Scan for the cell matching the given text and deliver its [X, Y] coordinate at center. 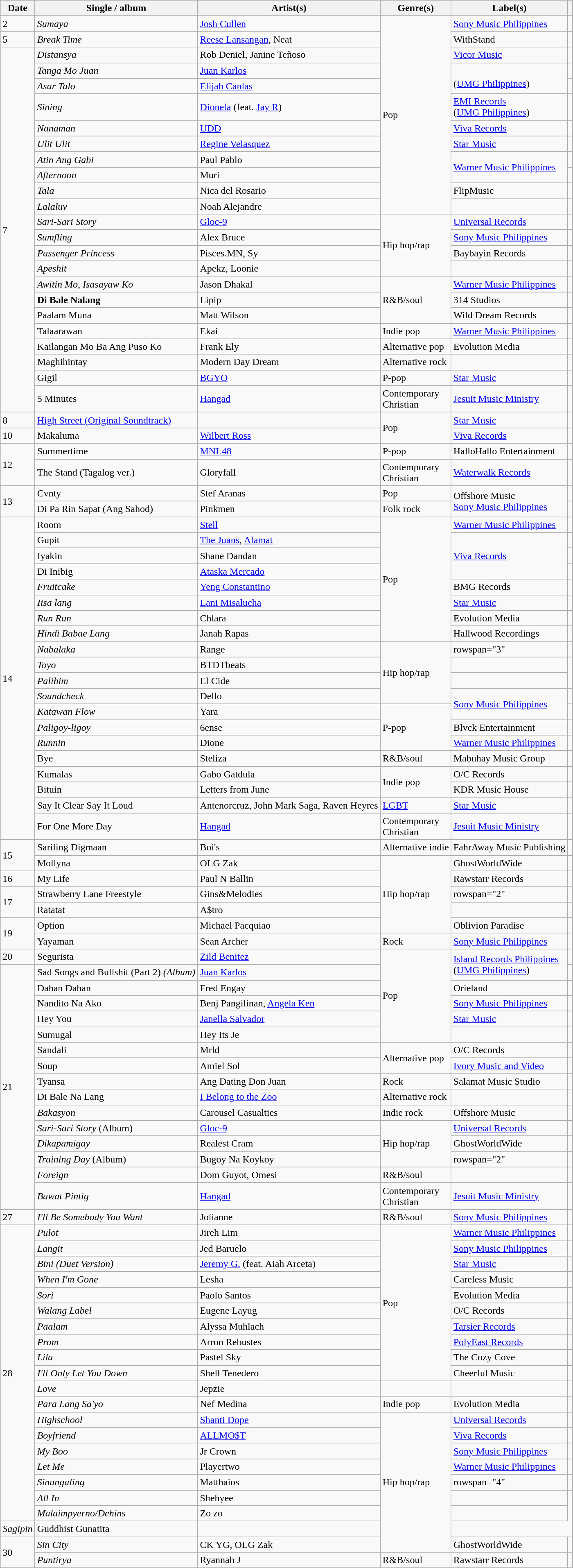
Bituin [116, 790]
Baybayin Records [509, 253]
Benj Pangilinan, Angela Ken [289, 1004]
8 [18, 420]
Break Time [116, 39]
Bini (Duet Version) [116, 1264]
Tanga Mo Juan [116, 70]
Sad Songs and Bullshit (Part 2) (Album) [116, 972]
Paalam Muna [116, 315]
My Life [116, 879]
Kailangan Mo Ba Ang Puso Ko [116, 347]
OLG Zak [289, 863]
BGYO [289, 378]
Mabuhay Music Group [509, 759]
ALLMO$T [289, 1435]
Gabo Gatdula [289, 774]
Foreign [116, 1175]
Di Bale Na Lang [116, 1097]
10 [18, 435]
Lesha [289, 1280]
Jolianne [289, 1217]
Soundcheck [116, 696]
Shanti Dope [289, 1420]
Option [116, 925]
Paligoy-ligoy [116, 727]
Boi's [289, 847]
Tarsier Records [509, 1326]
Sining [116, 107]
Sori [116, 1295]
17 [18, 902]
Shell Tenedero [289, 1373]
Jason Dhakal [289, 284]
Toyo [116, 665]
Nandito Na Ako [116, 1004]
Sin City [116, 1545]
FahrAway Music Publishing [509, 847]
El Cide [289, 680]
Muri [289, 175]
Nica del Rosario [289, 190]
Makaluma [116, 435]
Playertwo [289, 1466]
rowspan="3" [509, 649]
Sagipin [18, 1529]
Mollyna [116, 863]
Josh Cullen [289, 24]
Malaimpyerno/Dehins [116, 1514]
EMI Records(UMG Philippines) [509, 107]
Wild Dream Records [509, 315]
Stef Aranas [289, 494]
Carousel Casualties [289, 1113]
MNL48 [289, 451]
Hindi Babae Lang [116, 634]
I Belong to the Zoo [289, 1097]
Iyakin [116, 556]
Sumugal [116, 1035]
I'll Only Let You Down [116, 1373]
Talaarawan [116, 331]
Iisa lang [116, 603]
I'll Be Somebody You Want [116, 1217]
Blvck Entertainment [509, 727]
5 [18, 39]
Lani Misalucha [289, 603]
Shehyee [289, 1498]
Room [116, 525]
Prom [116, 1342]
Genre(s) [416, 8]
Fred Engay [289, 988]
Salamat Music Studio [509, 1081]
Offshore Music [509, 1113]
My Boo [116, 1451]
When I'm Gone [116, 1280]
Folk rock [416, 509]
LGBT [416, 805]
Highschool [116, 1420]
Ulit Ulit [116, 144]
Gupit [116, 540]
Sumaya [116, 24]
Janah Rapas [289, 634]
Steliza [289, 759]
Nef Medina [289, 1404]
Say It Clear Say It Loud [116, 805]
Tala [116, 190]
Mrld [289, 1050]
Realest Cram [289, 1144]
Elijah Canlas [289, 86]
16 [18, 879]
Dello [289, 696]
A$tro [289, 910]
Matt Wilson [289, 315]
Bugoy Na Koykoy [289, 1159]
Cvnty [116, 494]
The Stand (Tagalog ver.) [116, 472]
Passenger Princess [116, 253]
(UMG Philippines) [509, 78]
28 [18, 1373]
Hey Its Je [289, 1035]
Alternative indie [416, 847]
CK YG, OLG Zak [289, 1545]
Eugene Layug [289, 1311]
Letters from June [289, 790]
Nanaman [116, 128]
Noah Alejandre [289, 206]
Katawan Flow [116, 711]
Gigil [116, 378]
21 [18, 1087]
Yeng Constantino [289, 587]
Orieland [509, 988]
12 [18, 465]
5 Minutes [116, 399]
Nabalaka [116, 649]
Island Records Philippines(UMG Philippines) [509, 964]
Puntirya [116, 1560]
Love [116, 1389]
Sari-Sari Story (Album) [116, 1128]
Lalaluv [116, 206]
Kumalas [116, 774]
KDR Music House [509, 790]
Awitin Mo, Isasayaw Ko [116, 284]
Matthaios [289, 1482]
Pinkmen [289, 509]
Training Day (Album) [116, 1159]
Sinungaling [116, 1482]
Langit [116, 1248]
Sariling Digmaan [116, 847]
2 [18, 24]
Waterwalk Records [509, 472]
BTDTbeats [289, 665]
Apeshit [116, 269]
Hey You [116, 1019]
Summertime [116, 451]
Lila [116, 1357]
30 [18, 1552]
The Juans, Alamat [289, 540]
Alyssa Muhlach [289, 1326]
Run Run [116, 618]
Lipip [289, 300]
Zild Benitez [289, 956]
Yara [289, 711]
Wilbert Ross [289, 435]
Sean Archer [289, 941]
Frank Ely [289, 347]
Fruitcake [116, 587]
Stell [289, 525]
Di Inibig [116, 571]
Bye [116, 759]
Sari-Sari Story [116, 222]
Ivory Music and Video [509, 1066]
7 [18, 229]
Para Lang Sa'yo [116, 1404]
Ekai [289, 331]
Antenorcruz, John Mark Saga, Raven Heyres [289, 805]
Shane Dandan [289, 556]
13 [18, 501]
Strawberry Lane Freestyle [116, 894]
Vicor Music [509, 55]
20 [18, 956]
Reese Lansangan, Neat [289, 39]
Apekz, Loonie [289, 269]
Sumfling [116, 238]
Paul N Ballin [289, 879]
Paul Pablo [289, 159]
Let Me [116, 1466]
Label(s) [509, 8]
Ang Dating Don Juan [289, 1081]
Distansya [116, 55]
Dom Guyot, Omesi [289, 1175]
Dikapamigay [116, 1144]
Maghihintay [116, 362]
Yayaman [116, 941]
Amiel Sol [289, 1066]
Hallwood Recordings [509, 634]
HalloHallo Entertainment [509, 451]
Careless Music [509, 1280]
Offshore MusicSony Music Philippines [509, 501]
Indie rock [416, 1113]
Tyansa [116, 1081]
314 Studios [509, 300]
Gloryfall [289, 472]
Guddhist Gunatita [116, 1529]
Paolo Santos [289, 1295]
Dahan Dahan [116, 988]
Alex Bruce [289, 238]
Ryannah J [289, 1560]
Di Pa Rin Sapat (Ang Sahod) [116, 509]
Sandali [116, 1050]
Pastel Sky [289, 1357]
Asar Talo [116, 86]
Soup [116, 1066]
Chlara [289, 618]
Paalam [116, 1326]
Rob Deniel, Janine Teñoso [289, 55]
Jeremy G. (feat. Aiah Arceta) [289, 1264]
Jed Baruelo [289, 1248]
Oblivion Paradise [509, 925]
Atin Ang Gabi [116, 159]
Segurista [116, 956]
Date [18, 8]
19 [18, 933]
Pisces.MN, Sy [289, 253]
Gins&Melodies [289, 894]
Michael Pacquiao [289, 925]
Cheerful Music [509, 1373]
Jr Crown [289, 1451]
14 [18, 678]
Palihim [116, 680]
Boyfriend [116, 1435]
Artist(s) [289, 8]
Regine Velasquez [289, 144]
Range [289, 649]
Arron Rebustes [289, 1342]
Dione [289, 743]
Walang Label [116, 1311]
PolyEast Records [509, 1342]
Single / album [116, 8]
WithStand [509, 39]
UDD [289, 128]
15 [18, 855]
6ense [289, 727]
The Cozy Cove [509, 1357]
Ataska Mercado [289, 571]
FlipMusic [509, 190]
Pulot [116, 1233]
High Street (Original Soundtrack) [116, 420]
For One More Day [116, 827]
All In [116, 1498]
Modern Day Dream [289, 362]
rowspan="4" [509, 1482]
Jireh Lim [289, 1233]
27 [18, 1217]
BMG Records [509, 587]
Dionela (feat. Jay R) [289, 107]
Zo zo [289, 1514]
Ratatat [116, 910]
Jepzie [289, 1389]
Afternoon [116, 175]
Di Bale Nalang [116, 300]
Runnin [116, 743]
Janella Salvador [289, 1019]
Bawat Pintig [116, 1196]
Bakasyon [116, 1113]
